Return [x, y] of the center of cell containing provided text 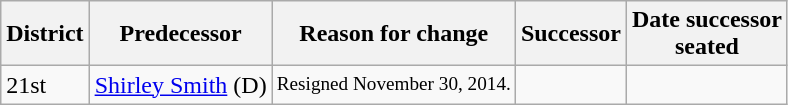
District [45, 34]
Successor [570, 34]
Predecessor [180, 34]
Date successorseated [706, 34]
Reason for change [394, 34]
Resigned November 30, 2014. [394, 85]
Shirley Smith (D) [180, 85]
21st [45, 85]
